Return (x, y) of the center of cell containing provided text 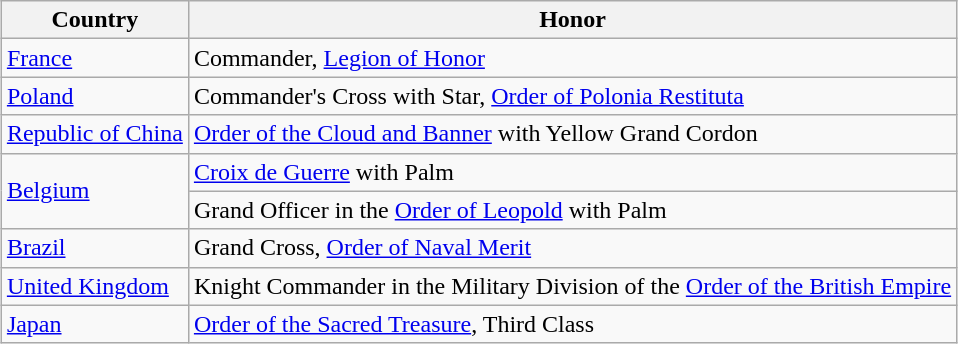
Grand Officer in the Order of Leopold with Palm (572, 210)
Order of the Sacred Treasure, Third Class (572, 324)
Croix de Guerre with Palm (572, 172)
Honor (572, 20)
Republic of China (94, 134)
Knight Commander in the Military Division of the Order of the British Empire (572, 286)
Order of the Cloud and Banner with Yellow Grand Cordon (572, 134)
Country (94, 20)
Belgium (94, 191)
Commander, Legion of Honor (572, 58)
Poland (94, 96)
Commander's Cross with Star, Order of Polonia Restituta (572, 96)
France (94, 58)
Japan (94, 324)
Grand Cross, Order of Naval Merit (572, 248)
United Kingdom (94, 286)
Brazil (94, 248)
